Return [X, Y] of the center of cell containing provided text 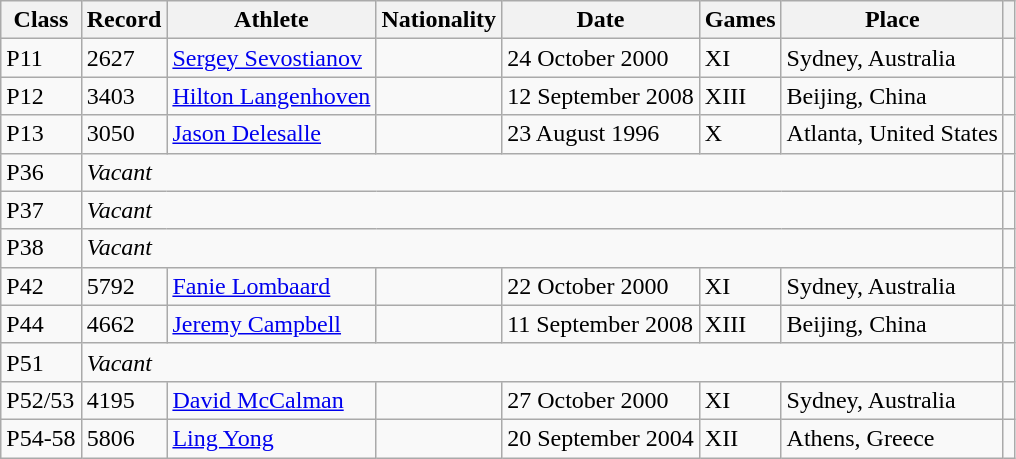
P44 [41, 324]
Games [740, 20]
4662 [124, 324]
5792 [124, 286]
Sergey Sevostianov [272, 58]
P11 [41, 58]
4195 [124, 400]
Place [892, 20]
12 September 2008 [601, 96]
Class [41, 20]
X [740, 134]
XII [740, 438]
Athens, Greece [892, 438]
P37 [41, 210]
Nationality [439, 20]
Jeremy Campbell [272, 324]
2627 [124, 58]
5806 [124, 438]
Hilton Langenhoven [272, 96]
P36 [41, 172]
3403 [124, 96]
Fanie Lombaard [272, 286]
P38 [41, 248]
Date [601, 20]
23 August 1996 [601, 134]
Ling Yong [272, 438]
David McCalman [272, 400]
11 September 2008 [601, 324]
P12 [41, 96]
P13 [41, 134]
24 October 2000 [601, 58]
Jason Delesalle [272, 134]
20 September 2004 [601, 438]
Atlanta, United States [892, 134]
P51 [41, 362]
27 October 2000 [601, 400]
Athlete [272, 20]
22 October 2000 [601, 286]
P42 [41, 286]
P52/53 [41, 400]
P54-58 [41, 438]
Record [124, 20]
3050 [124, 134]
